Return (X, Y) of the center of cell containing provided text 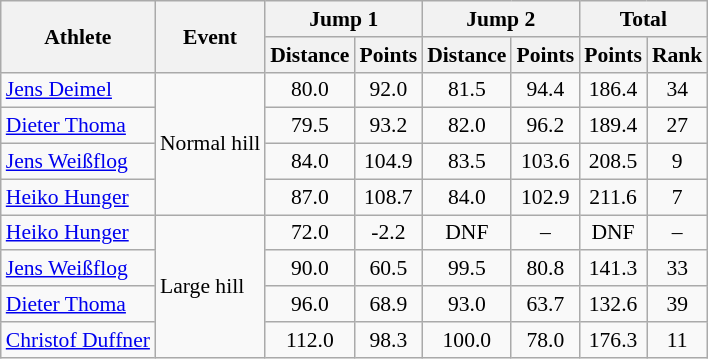
80.0 (310, 90)
9 (678, 162)
79.5 (310, 126)
11 (678, 340)
102.9 (545, 197)
176.3 (613, 340)
186.4 (613, 90)
80.8 (545, 269)
Rank (678, 55)
93.0 (466, 304)
83.5 (466, 162)
94.4 (545, 90)
208.5 (613, 162)
141.3 (613, 269)
211.6 (613, 197)
Event (210, 36)
93.2 (388, 126)
-2.2 (388, 233)
87.0 (310, 197)
27 (678, 126)
96.2 (545, 126)
39 (678, 304)
96.0 (310, 304)
72.0 (310, 233)
103.6 (545, 162)
90.0 (310, 269)
82.0 (466, 126)
60.5 (388, 269)
100.0 (466, 340)
Normal hill (210, 143)
Jump 2 (500, 19)
63.7 (545, 304)
68.9 (388, 304)
Jump 1 (344, 19)
Christof Duffner (78, 340)
78.0 (545, 340)
112.0 (310, 340)
132.6 (613, 304)
92.0 (388, 90)
33 (678, 269)
Large hill (210, 286)
Athlete (78, 36)
108.7 (388, 197)
7 (678, 197)
99.5 (466, 269)
104.9 (388, 162)
Total (643, 19)
98.3 (388, 340)
34 (678, 90)
189.4 (613, 126)
81.5 (466, 90)
Jens Deimel (78, 90)
